Output the [X, Y] coordinate of the center of the cell containing the given text.  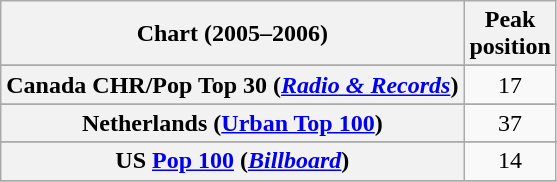
Netherlands (Urban Top 100) [232, 123]
Chart (2005–2006) [232, 34]
14 [510, 161]
37 [510, 123]
Canada CHR/Pop Top 30 (Radio & Records) [232, 85]
17 [510, 85]
Peakposition [510, 34]
US Pop 100 (Billboard) [232, 161]
